Locate the cell with the specified text and output its [X, Y] center coordinate. 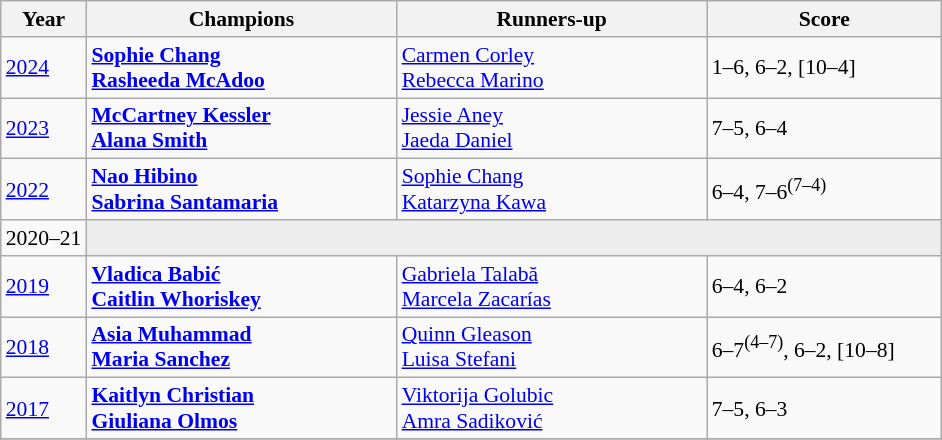
1–6, 6–2, [10–4] [824, 68]
Year [44, 19]
Jessie Aney Jaeda Daniel [552, 128]
7–5, 6–4 [824, 128]
Score [824, 19]
Vladica Babić Caitlin Whoriskey [241, 286]
Quinn Gleason Luisa Stefani [552, 348]
Gabriela Talabă Marcela Zacarías [552, 286]
Asia Muhammad Maria Sanchez [241, 348]
Viktorija Golubic Amra Sadiković [552, 408]
6–4, 6–2 [824, 286]
2024 [44, 68]
McCartney Kessler Alana Smith [241, 128]
2023 [44, 128]
2018 [44, 348]
2020–21 [44, 238]
7–5, 6–3 [824, 408]
Nao Hibino Sabrina Santamaria [241, 190]
Champions [241, 19]
2022 [44, 190]
Runners-up [552, 19]
2017 [44, 408]
Carmen Corley Rebecca Marino [552, 68]
Kaitlyn Christian Giuliana Olmos [241, 408]
2019 [44, 286]
6–7(4–7), 6–2, [10–8] [824, 348]
Sophie Chang Rasheeda McAdoo [241, 68]
Sophie Chang Katarzyna Kawa [552, 190]
6–4, 7–6(7–4) [824, 190]
